Return (x, y) of the center of cell containing provided text 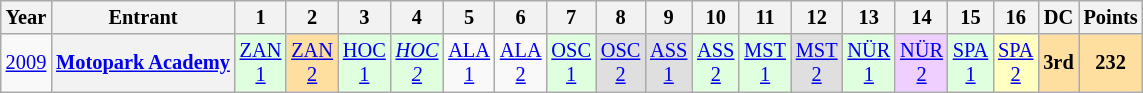
5 (469, 17)
MST1 (765, 63)
10 (716, 17)
ASS1 (668, 63)
NÜR1 (868, 63)
MST2 (817, 63)
1 (261, 17)
4 (418, 17)
2009 (26, 63)
3 (364, 17)
232 (1111, 63)
SPA1 (970, 63)
SPA2 (1016, 63)
7 (570, 17)
11 (765, 17)
HOC2 (418, 63)
Year (26, 17)
OSC1 (570, 63)
15 (970, 17)
Entrant (143, 17)
13 (868, 17)
ALA2 (521, 63)
6 (521, 17)
ALA1 (469, 63)
ZAN2 (312, 63)
OSC2 (620, 63)
DC (1058, 17)
3rd (1058, 63)
ZAN1 (261, 63)
Motopark Academy (143, 63)
Points (1111, 17)
NÜR2 (922, 63)
9 (668, 17)
12 (817, 17)
HOC1 (364, 63)
14 (922, 17)
ASS2 (716, 63)
2 (312, 17)
16 (1016, 17)
8 (620, 17)
